Scan for the cell matching the given text and deliver its [X, Y] coordinate at center. 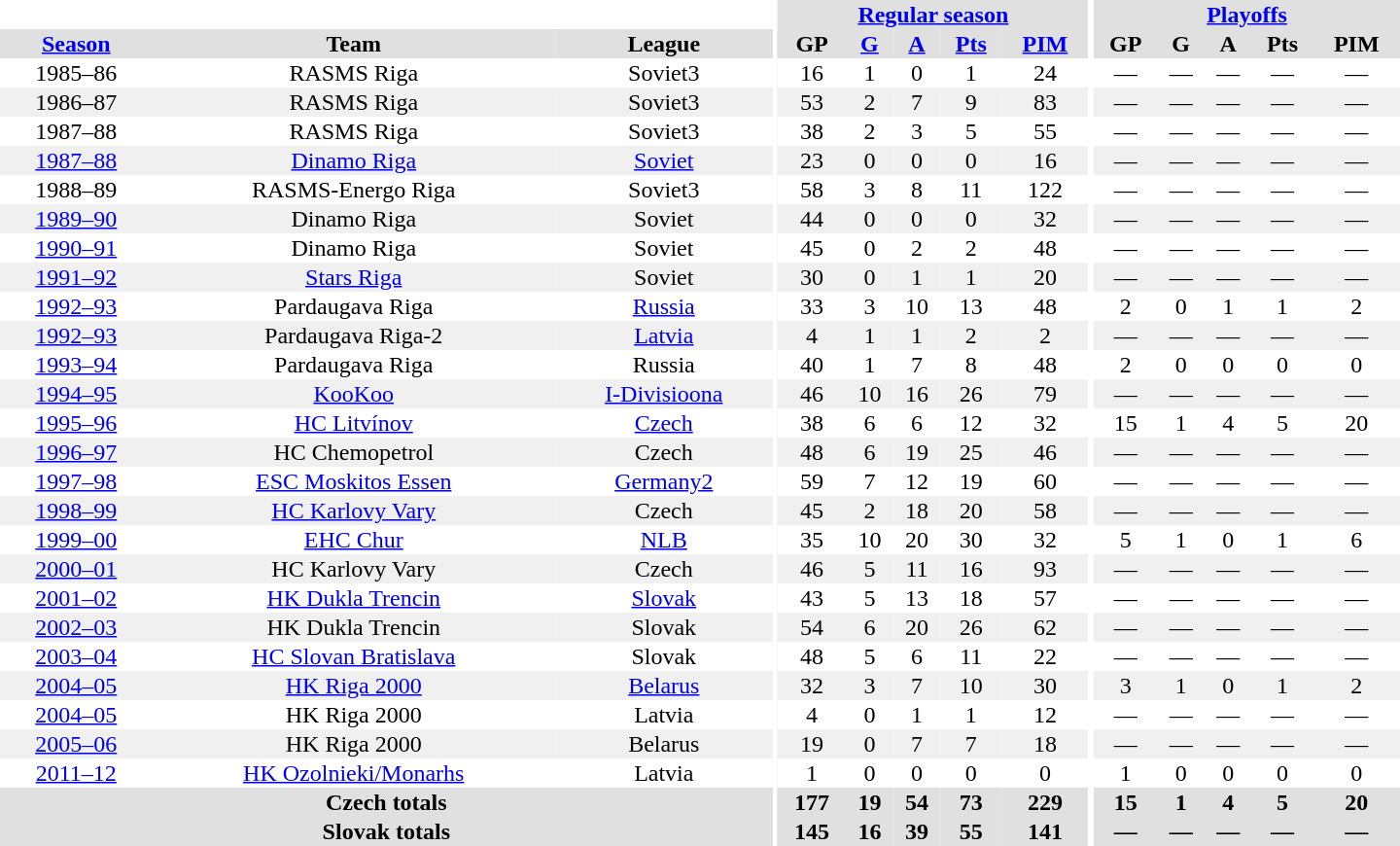
60 [1044, 481]
2005–06 [76, 744]
62 [1044, 627]
Playoffs [1246, 15]
59 [812, 481]
1996–97 [76, 452]
EHC Chur [354, 540]
RASMS-Energo Riga [354, 190]
HC Chemopetrol [354, 452]
24 [1044, 73]
1998–99 [76, 511]
1999–00 [76, 540]
I-Divisioona [664, 394]
2002–03 [76, 627]
NLB [664, 540]
Slovak totals [387, 831]
229 [1044, 802]
Season [76, 44]
HC Slovan Bratislava [354, 656]
Germany2 [664, 481]
177 [812, 802]
2001–02 [76, 598]
23 [812, 160]
1993–94 [76, 365]
2011–12 [76, 773]
Regular season [933, 15]
HC Litvínov [354, 423]
73 [970, 802]
25 [970, 452]
Czech totals [387, 802]
53 [812, 102]
League [664, 44]
Stars Riga [354, 277]
HK Ozolnieki/Monarhs [354, 773]
39 [918, 831]
Team [354, 44]
122 [1044, 190]
35 [812, 540]
145 [812, 831]
79 [1044, 394]
2003–04 [76, 656]
141 [1044, 831]
1989–90 [76, 219]
2000–01 [76, 569]
57 [1044, 598]
1988–89 [76, 190]
22 [1044, 656]
ESC Moskitos Essen [354, 481]
1986–87 [76, 102]
KooKoo [354, 394]
44 [812, 219]
Pardaugava Riga-2 [354, 335]
33 [812, 306]
40 [812, 365]
1990–91 [76, 248]
1994–95 [76, 394]
1991–92 [76, 277]
83 [1044, 102]
1995–96 [76, 423]
43 [812, 598]
93 [1044, 569]
9 [970, 102]
1985–86 [76, 73]
1997–98 [76, 481]
